Find where the given text appears and provide that cell's center as [x, y] coordinate. 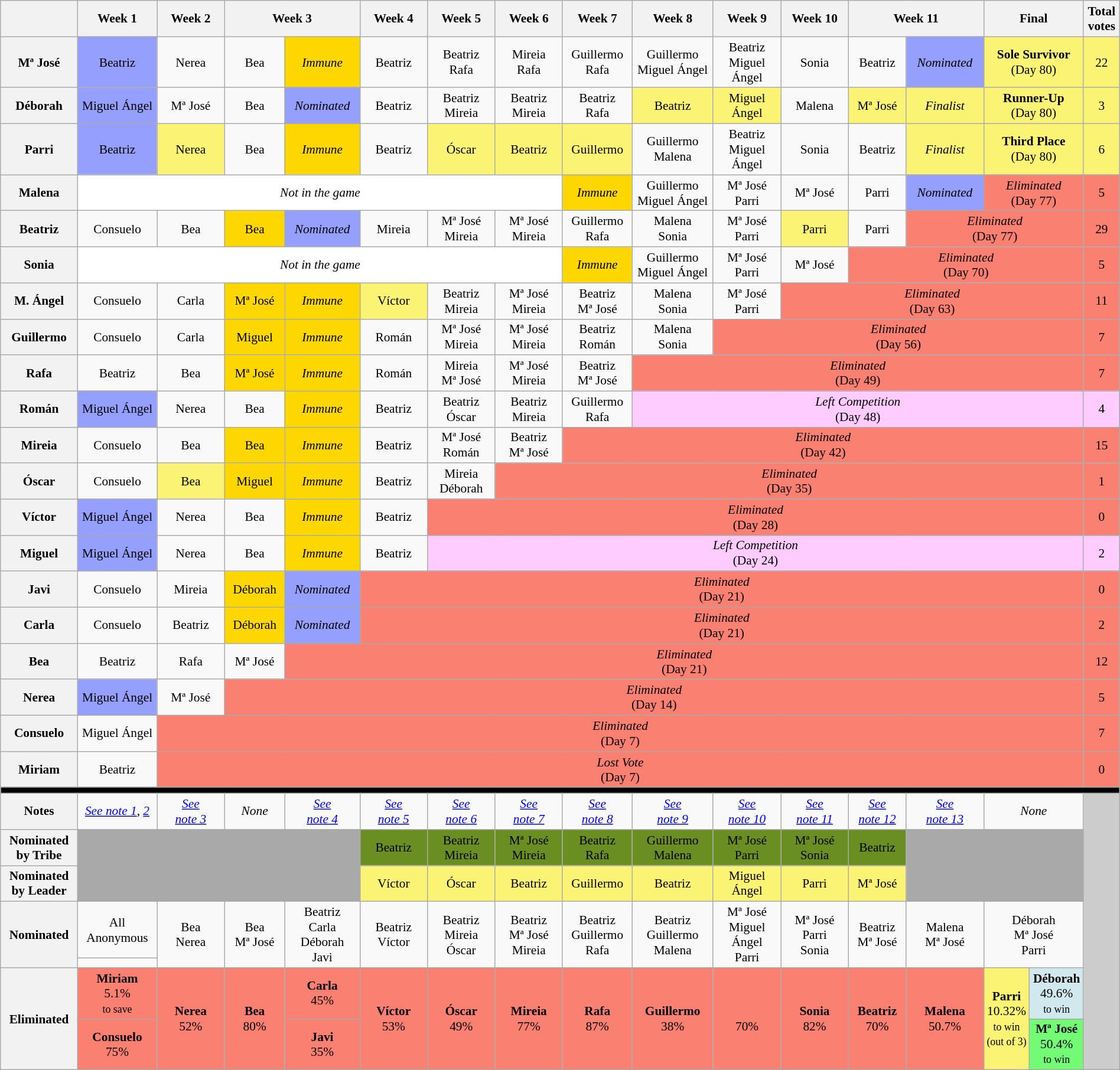
AllAnonymous [117, 930]
Final [1034, 19]
Left Competition(Day 48) [858, 409]
Guillermo38% [672, 1019]
MireiaMª José [461, 373]
Week 9 [747, 19]
Eliminated(Day 28) [755, 517]
Seenote 6 [461, 811]
6 [1101, 150]
3 [1101, 106]
Seenote 3 [191, 811]
BeaMª José [255, 935]
Week 10 [815, 19]
15 [1101, 445]
Lost Vote(Day 7) [620, 770]
Consuelo75% [117, 1044]
Left Competition(Day 24) [755, 553]
Seenote 12 [877, 811]
MalenaMª José [945, 935]
Sole Survivor(Day 80) [1034, 63]
Week 7 [597, 19]
BeatrizGuillermoMalena [672, 935]
BeatrizMª JoséMireia [529, 935]
Seenote 9 [672, 811]
Eliminated(Day 63) [932, 301]
Eliminated(Day 70) [966, 265]
29 [1101, 229]
Javi [39, 589]
Bea80% [255, 1019]
Parri10.32%to win(out of 3) [1007, 1019]
Eliminated(Day 7) [620, 733]
Rafa87% [597, 1019]
Miriam [39, 770]
Third Place(Day 80) [1034, 150]
Week 3 [292, 19]
Mª JoséSonia [815, 848]
BeatrizMireiaÓscar [461, 935]
Seenote 5 [393, 811]
Seenote 10 [747, 811]
Notes [39, 811]
Eliminated(Day 49) [858, 373]
Javi35% [323, 1044]
Mª JoséParriSonia [815, 935]
Mª JoséMiguel ÁngelParri [747, 935]
Nominatedby Tribe [39, 848]
Runner-Up(Day 80) [1034, 106]
Week 6 [529, 19]
Sonia82% [815, 1019]
Week 11 [916, 19]
Nerea52% [191, 1019]
BeaNerea [191, 935]
Malena50.7% [945, 1019]
BeatrizCarlaDéborahJavi [323, 935]
Seenote 4 [323, 811]
22 [1101, 63]
Seenote 8 [597, 811]
Seenote 13 [945, 811]
Mª José50.4%to win [1057, 1044]
Déborah49.6%to win [1057, 993]
Víctor53% [393, 1019]
See note 1, 2 [117, 811]
Eliminated(Day 14) [654, 698]
Nominatedby Leader [39, 883]
Mireia77% [529, 1019]
Eliminated(Day 35) [789, 481]
11 [1101, 301]
Beatriz70% [877, 1019]
M. Ángel [39, 301]
MireiaRafa [529, 63]
BeatrizGuillermoRafa [597, 935]
Week 1 [117, 19]
Mª JoséRomán [461, 445]
Óscar49% [461, 1019]
Week 2 [191, 19]
Totalvotes [1101, 19]
Seenote 7 [529, 811]
1 [1101, 481]
BeatrizRomán [597, 337]
BeatrizVíctor [393, 935]
4 [1101, 409]
Eliminated [39, 1019]
MireiaDéborah [461, 481]
BeatrizÓscar [461, 409]
Carla45% [323, 993]
Week 8 [672, 19]
Week 4 [393, 19]
Eliminated(Day 56) [898, 337]
Seenote 11 [815, 811]
Eliminated(Day 42) [823, 445]
70% [747, 1019]
DéborahMª JoséParri [1034, 935]
Week 5 [461, 19]
Miriam5.1%to save [117, 993]
12 [1101, 661]
